Determine the [x, y] coordinate at the center of the cell enclosing the given text.  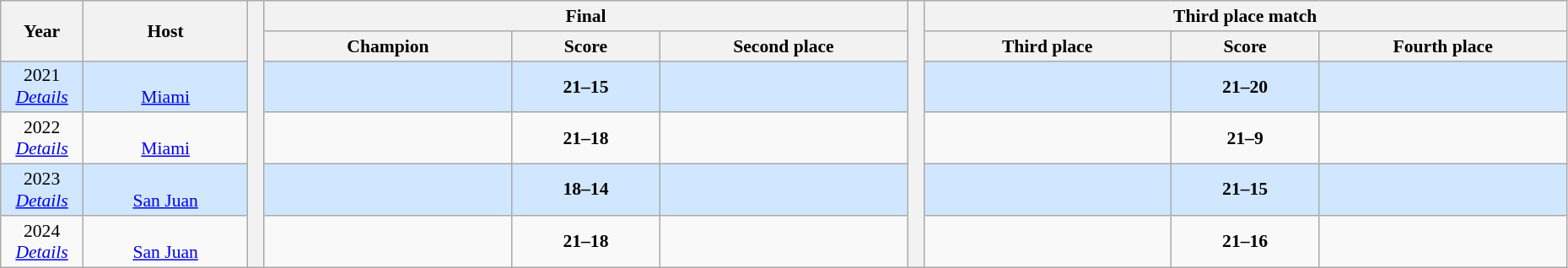
Third place [1048, 46]
Fourth place [1442, 46]
2022Details [42, 138]
21–20 [1245, 86]
Year [42, 30]
21–9 [1245, 138]
Champion [388, 46]
21–16 [1245, 241]
Third place match [1245, 16]
2024Details [42, 241]
2021Details [42, 86]
Host [165, 30]
Second place [783, 46]
18–14 [586, 190]
2023Details [42, 190]
Final [585, 16]
